Search for the cell housing the specified text and yield its [X, Y] center coordinate. 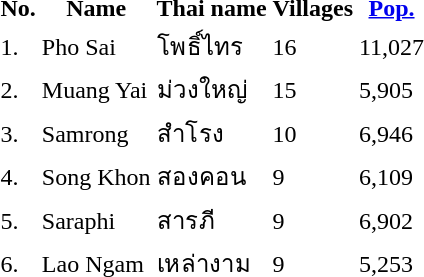
ม่วงใหญ่ [212, 90]
Samrong [96, 133]
สำโรง [212, 133]
16 [312, 46]
สองคอน [212, 176]
10 [312, 133]
Pho Sai [96, 46]
Muang Yai [96, 90]
โพธิ์ไทร [212, 46]
Song Khon [96, 176]
Saraphi [96, 220]
สารภี [212, 220]
15 [312, 90]
